Output the (x, y) coordinate of the center of the cell containing the given text.  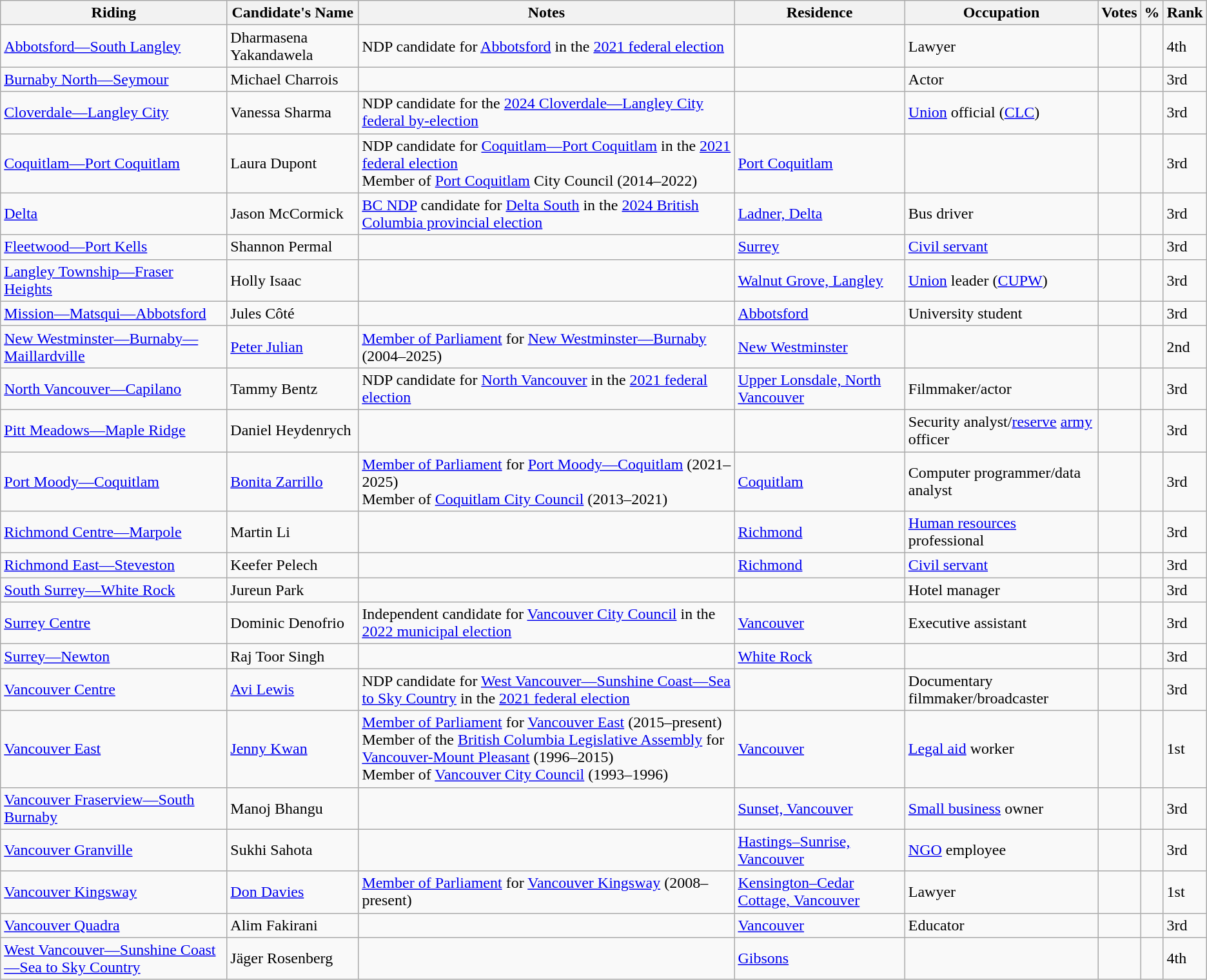
Jureun Park (293, 590)
Burnaby North—Seymour (113, 79)
Union leader (CUPW) (1001, 280)
Jules Côté (293, 313)
BC NDP candidate for Delta South in the 2024 British Columbia provincial election (547, 214)
Alim Fakirani (293, 925)
White Rock (819, 656)
Dominic Denofrio (293, 623)
Notes (547, 13)
Occupation (1001, 13)
Executive assistant (1001, 623)
Sunset, Vancouver (819, 808)
Port Coquitlam (819, 163)
Bus driver (1001, 214)
NDP candidate for North Vancouver in the 2021 federal election (547, 388)
Hotel manager (1001, 590)
Candidate's Name (293, 13)
Vancouver Fraserview—South Burnaby (113, 808)
Sukhi Sahota (293, 850)
NDP candidate for Coquitlam—Port Coquitlam in the 2021 federal election Member of Port Coquitlam City Council (2014–2022) (547, 163)
Pitt Meadows—Maple Ridge (113, 431)
Independent candidate for Vancouver City Council in the 2022 municipal election (547, 623)
Member of Parliament for Port Moody—Coquitlam (2021–2025) Member of Coquitlam City Council (2013–2021) (547, 481)
Port Moody—Coquitlam (113, 481)
Votes (1119, 13)
Riding (113, 13)
Raj Toor Singh (293, 656)
Small business owner (1001, 808)
West Vancouver—Sunshine Coast—Sea to Sky Country (113, 958)
Vancouver Granville (113, 850)
Gibsons (819, 958)
Member of Parliament for Vancouver Kingsway (2008–present) (547, 892)
Educator (1001, 925)
Keefer Pelech (293, 565)
Vancouver Centre (113, 690)
South Surrey—White Rock (113, 590)
Hastings–Sunrise, Vancouver (819, 850)
New Westminster—Burnaby—Maillardville (113, 347)
Vancouver East (113, 749)
Vanessa Sharma (293, 112)
Union official (CLC) (1001, 112)
NGO employee (1001, 850)
Surrey (819, 247)
University student (1001, 313)
NDP candidate for Abbotsford in the 2021 federal election (547, 46)
Vancouver Kingsway (113, 892)
Vancouver Quadra (113, 925)
Legal aid worker (1001, 749)
Laura Dupont (293, 163)
Kensington–Cedar Cottage, Vancouver (819, 892)
Abbotsford (819, 313)
Jenny Kwan (293, 749)
Richmond East—Steveston (113, 565)
Filmmaker/actor (1001, 388)
Walnut Grove, Langley (819, 280)
NDP candidate for West Vancouver—Sunshine Coast—Sea to Sky Country in the 2021 federal election (547, 690)
Coquitlam—Port Coquitlam (113, 163)
Avi Lewis (293, 690)
Manoj Bhangu (293, 808)
Michael Charrois (293, 79)
Jason McCormick (293, 214)
Actor (1001, 79)
Daniel Heydenrych (293, 431)
Tammy Bentz (293, 388)
NDP candidate for the 2024 Cloverdale—Langley City federal by-election (547, 112)
Martin Li (293, 533)
Human resources professional (1001, 533)
Don Davies (293, 892)
Upper Lonsdale, North Vancouver (819, 388)
Delta (113, 214)
Security analyst/reserve army officer (1001, 431)
Abbotsford—South Langley (113, 46)
Peter Julian (293, 347)
Fleetwood—Port Kells (113, 247)
Documentary filmmaker/broadcaster (1001, 690)
2nd (1185, 347)
Surrey—Newton (113, 656)
Cloverdale—Langley City (113, 112)
Bonita Zarrillo (293, 481)
Dharmasena Yakandawela (293, 46)
% (1152, 13)
Ladner, Delta (819, 214)
Coquitlam (819, 481)
North Vancouver—Capilano (113, 388)
Member of Parliament for New Westminster—Burnaby (2004–2025) (547, 347)
Langley Township—Fraser Heights (113, 280)
Mission—Matsqui—Abbotsford (113, 313)
Surrey Centre (113, 623)
Shannon Permal (293, 247)
Residence (819, 13)
New Westminster (819, 347)
Holly Isaac (293, 280)
Jäger Rosenberg (293, 958)
Rank (1185, 13)
Richmond Centre—Marpole (113, 533)
Computer programmer/data analyst (1001, 481)
